Capture the cell that displays the provided text and extract its [x, y] central coordinate. 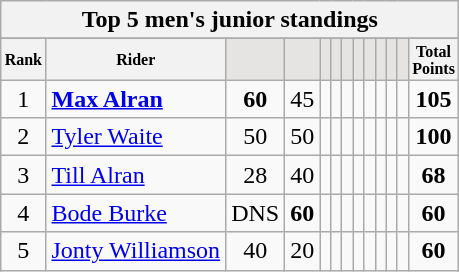
Till Alran [136, 175]
3 [24, 175]
4 [24, 213]
Tyler Waite [136, 137]
45 [302, 99]
TotalPoints [434, 60]
28 [256, 175]
Max Alran [136, 99]
Top 5 men's junior standings [230, 20]
105 [434, 99]
5 [24, 251]
Jonty Williamson [136, 251]
68 [434, 175]
100 [434, 137]
1 [24, 99]
DNS [256, 213]
20 [302, 251]
Bode Burke [136, 213]
2 [24, 137]
Rank [24, 60]
Rider [136, 60]
